Provide the (X, Y) coordinate of the cell's center where the given text is located.  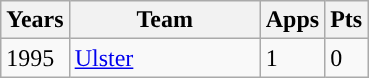
Team (164, 20)
Apps (292, 20)
0 (346, 58)
Pts (346, 20)
Years (35, 20)
1 (292, 58)
1995 (35, 58)
Ulster (164, 58)
